Provide the [x, y] coordinate of the cell's center where the given text is located.  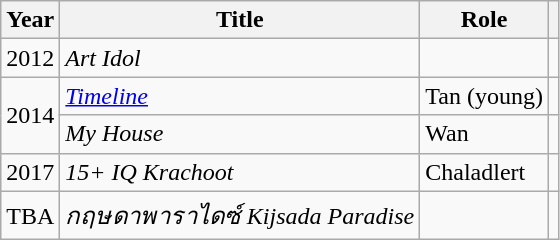
Role [484, 20]
2012 [30, 58]
กฤษดาพาราไดซ์ Kijsada Paradise [240, 216]
Title [240, 20]
TBA [30, 216]
2014 [30, 115]
Wan [484, 134]
Chaladlert [484, 172]
2017 [30, 172]
Year [30, 20]
My House [240, 134]
15+ IQ Krachoot [240, 172]
Timeline [240, 96]
Art Idol [240, 58]
Tan (young) [484, 96]
